Detect which cell encompasses the target text, then output its [X, Y] center coordinate. 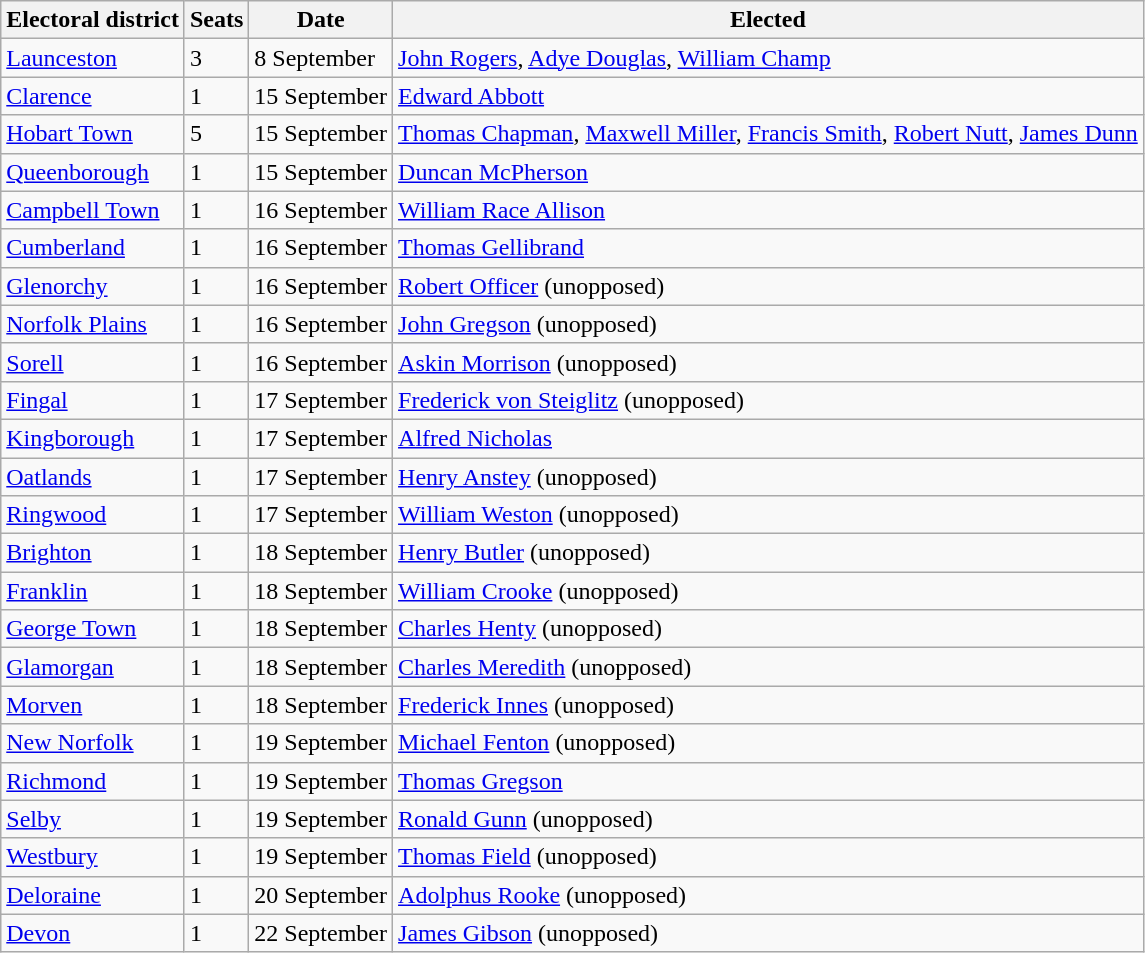
New Norfolk [93, 743]
Date [321, 20]
Duncan McPherson [768, 172]
Frederick Innes (unopposed) [768, 705]
Westbury [93, 857]
Norfolk Plains [93, 324]
William Crooke (unopposed) [768, 591]
Fingal [93, 400]
Brighton [93, 553]
Charles Henty (unopposed) [768, 629]
Ringwood [93, 515]
Richmond [93, 781]
Robert Officer (unopposed) [768, 286]
Charles Meredith (unopposed) [768, 667]
Frederick von Steiglitz (unopposed) [768, 400]
Adolphus Rooke (unopposed) [768, 895]
Elected [768, 20]
8 September [321, 58]
Oatlands [93, 477]
Cumberland [93, 248]
John Rogers, Adye Douglas, William Champ [768, 58]
Henry Anstey (unopposed) [768, 477]
Launceston [93, 58]
Queenborough [93, 172]
Devon [93, 933]
5 [216, 134]
Glenorchy [93, 286]
Deloraine [93, 895]
John Gregson (unopposed) [768, 324]
William Weston (unopposed) [768, 515]
20 September [321, 895]
Seats [216, 20]
Electoral district [93, 20]
Selby [93, 819]
Hobart Town [93, 134]
22 September [321, 933]
Sorell [93, 362]
Thomas Gregson [768, 781]
George Town [93, 629]
William Race Allison [768, 210]
Thomas Gellibrand [768, 248]
Michael Fenton (unopposed) [768, 743]
Alfred Nicholas [768, 438]
Ronald Gunn (unopposed) [768, 819]
Askin Morrison (unopposed) [768, 362]
Clarence [93, 96]
Kingborough [93, 438]
Morven [93, 705]
Edward Abbott [768, 96]
Franklin [93, 591]
Campbell Town [93, 210]
James Gibson (unopposed) [768, 933]
Henry Butler (unopposed) [768, 553]
Thomas Field (unopposed) [768, 857]
3 [216, 58]
Glamorgan [93, 667]
Thomas Chapman, Maxwell Miller, Francis Smith, Robert Nutt, James Dunn [768, 134]
